For the text-containing cell, return its midpoint in (X, Y) coordinate format. 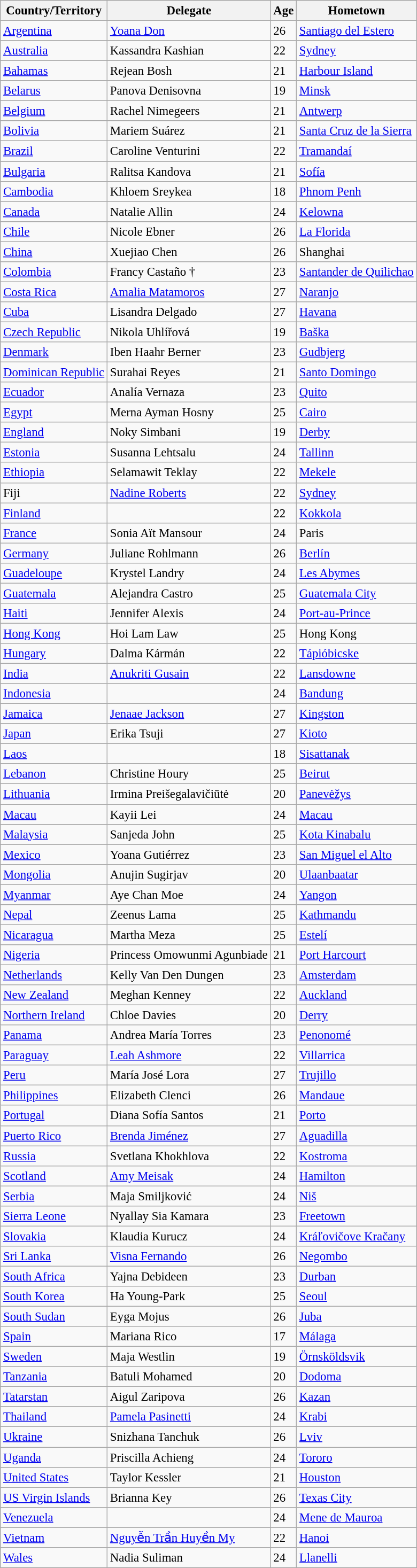
Örnsköldsvik (357, 1357)
Kassandra Kashian (189, 51)
Kokkola (357, 513)
Natalie Allin (189, 212)
Canada (54, 212)
Nyallay Sia Kamara (189, 1216)
Ulaanbaatar (357, 874)
Maja Westlin (189, 1357)
Belgium (54, 111)
Kostroma (357, 1156)
Mariem Suárez (189, 131)
Finland (54, 513)
Hamilton (357, 1176)
Iben Haahr Berner (189, 352)
Indonesia (54, 694)
Aguadilla (357, 1136)
Derby (357, 432)
Caroline Venturini (189, 151)
Santa Cruz de la Sierra (357, 131)
Bandung (357, 694)
Costa Rica (54, 292)
Elizabeth Clenci (189, 1096)
Sri Lanka (54, 1256)
Eyga Mojus (189, 1317)
Australia (54, 51)
La Florida (357, 231)
Sierra Leone (54, 1216)
Aigul Zaripova (189, 1397)
Amsterdam (357, 975)
Xuejiao Chen (189, 252)
Russia (54, 1156)
Rejean Bosh (189, 71)
Chile (54, 231)
17 (283, 1337)
Porto (357, 1116)
Vietnam (54, 1538)
Bulgaria (54, 172)
Anujin Sugirjav (189, 874)
Jennifer Alexis (189, 614)
Argentina (54, 31)
Panevėžys (357, 794)
Juba (357, 1317)
Cuba (54, 312)
Havana (357, 312)
Hometown (357, 11)
Dominican Republic (54, 372)
Nadine Roberts (189, 493)
Gudbjerg (357, 352)
Mene de Mauroa (357, 1517)
Surahai Reyes (189, 372)
Harbour Island (357, 71)
Nguyễn Trần Huyền My (189, 1538)
Santiago del Estero (357, 31)
Estelí (357, 935)
Paraguay (54, 1055)
Dalma Kármán (189, 654)
Nikola Uhlířová (189, 332)
Priscilla Achieng (189, 1457)
Hungary (54, 654)
Llanelli (357, 1558)
Leah Ashmore (189, 1055)
Mandaue (357, 1096)
Country/Territory (54, 11)
Czech Republic (54, 332)
Sisattanak (357, 754)
Lviv (357, 1437)
Brazil (54, 151)
Baška (357, 332)
Yangon (357, 895)
Andrea María Torres (189, 1035)
Egypt (54, 413)
Zeenus Lama (189, 915)
Anukriti Gusain (189, 674)
Klaudia Kurucz (189, 1236)
Kayii Lei (189, 814)
Houston (357, 1477)
Lisandra Delgado (189, 312)
Naranjo (357, 292)
Minsk (357, 91)
Netherlands (54, 975)
Malaysia (54, 834)
Panova Denisovna (189, 91)
Selamawit Teklay (189, 473)
Amy Meisak (189, 1176)
Krystel Landry (189, 573)
Erika Tsuji (189, 734)
Guadeloupe (54, 573)
Irmina Preišegalavičiūtė (189, 794)
Uganda (54, 1457)
Tanzania (54, 1377)
Colombia (54, 272)
Derry (357, 1015)
Mongolia (54, 874)
Tororo (357, 1457)
María José Lora (189, 1075)
Nepal (54, 915)
Germany (54, 553)
Mariana Rico (189, 1337)
England (54, 432)
Ralitsa Kandova (189, 172)
Kingston (357, 714)
US Virgin Islands (54, 1497)
Peru (54, 1075)
Lithuania (54, 794)
Susanna Lehtsalu (189, 453)
Denmark (54, 352)
Laos (54, 754)
Jenaae Jackson (189, 714)
Delegate (189, 11)
Princess Omowunmi Agunbiade (189, 955)
Quito (357, 392)
Durban (357, 1276)
Age (283, 11)
Maja Smiljković (189, 1196)
India (54, 674)
Shanghai (357, 252)
Wales (54, 1558)
Christine Houry (189, 774)
Martha Meza (189, 935)
Hanoi (357, 1538)
Les Abymes (357, 573)
Kazan (357, 1397)
Tápióbicske (357, 654)
Guatemala City (357, 593)
Brianna Key (189, 1497)
Portugal (54, 1116)
Kathmandu (357, 915)
Snizhana Tanchuk (189, 1437)
Kota Kinabalu (357, 834)
Nadia Suliman (189, 1558)
Visna Fernando (189, 1256)
Paris (357, 533)
Málaga (357, 1337)
Meghan Kenney (189, 995)
Mexico (54, 855)
Phnom Penh (357, 191)
Sanjeda John (189, 834)
Jamaica (54, 714)
Freetown (357, 1216)
Japan (54, 734)
Yoana Gutiérrez (189, 855)
Berlín (357, 553)
Thailand (54, 1417)
Khloem Sreykea (189, 191)
Panama (54, 1035)
Ethiopia (54, 473)
Noky Simbani (189, 432)
Ecuador (54, 392)
Belarus (54, 91)
Antwerp (357, 111)
Trujillo (357, 1075)
Diana Sofía Santos (189, 1116)
Port Harcourt (357, 955)
Venezuela (54, 1517)
Alejandra Castro (189, 593)
Beirut (357, 774)
Lebanon (54, 774)
Haiti (54, 614)
Lansdowne (357, 674)
Serbia (54, 1196)
Estonia (54, 453)
Sonia Aït Mansour (189, 533)
Fiji (54, 493)
Aye Chan Moe (189, 895)
Penonomé (357, 1035)
Merna Ayman Hosny (189, 413)
Negombo (357, 1256)
Spain (54, 1337)
Kioto (357, 734)
Chloe Davies (189, 1015)
Philippines (54, 1096)
Yoana Don (189, 31)
Kelly Van Den Dungen (189, 975)
Kelowna (357, 212)
Santander de Quilichao (357, 272)
Sofía (357, 172)
Tatarstan (54, 1397)
Auckland (357, 995)
Kráľovičove Kračany (357, 1236)
Sweden (54, 1357)
Mekele (357, 473)
Tramandaí (357, 151)
Juliane Rohlmann (189, 553)
Brenda Jiménez (189, 1136)
Ukraine (54, 1437)
New Zealand (54, 995)
Nicaragua (54, 935)
Tallinn (357, 453)
Guatemala (54, 593)
Myanmar (54, 895)
San Miguel el Alto (357, 855)
Puerto Rico (54, 1136)
Nicole Ebner (189, 231)
Seoul (357, 1297)
Svetlana Khokhlova (189, 1156)
Dodoma (357, 1377)
China (54, 252)
Yajna Debideen (189, 1276)
Cairo (357, 413)
Pamela Pasinetti (189, 1417)
Cambodia (54, 191)
Scotland (54, 1176)
Port-au-Prince (357, 614)
Nigeria (54, 955)
Villarrica (357, 1055)
Analía Vernaza (189, 392)
Batuli Mohamed (189, 1377)
Niš (357, 1196)
Hoi Lam Law (189, 633)
Bolivia (54, 131)
Bahamas (54, 71)
South Africa (54, 1276)
Ha Young-Park (189, 1297)
Amalia Matamoros (189, 292)
Slovakia (54, 1236)
France (54, 533)
South Sudan (54, 1317)
Francy Castaño † (189, 272)
Santo Domingo (357, 372)
Taylor Kessler (189, 1477)
Krabi (357, 1417)
Texas City (357, 1497)
South Korea (54, 1297)
Northern Ireland (54, 1015)
Rachel Nimegeers (189, 111)
United States (54, 1477)
